For the text-containing cell, return its midpoint in (X, Y) coordinate format. 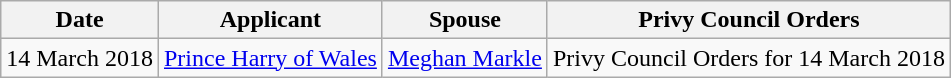
Applicant (270, 20)
Privy Council Orders (748, 20)
Spouse (464, 20)
Meghan Markle (464, 58)
Prince Harry of Wales (270, 58)
Privy Council Orders for 14 March 2018 (748, 58)
Date (80, 20)
14 March 2018 (80, 58)
